Output the [x, y] coordinate of the center of the cell containing the given text.  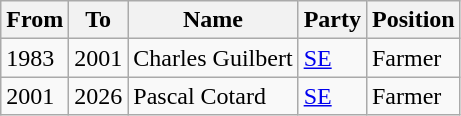
To [98, 20]
Position [413, 20]
Party [332, 20]
2026 [98, 96]
1983 [35, 58]
From [35, 20]
Name [213, 20]
Charles Guilbert [213, 58]
Pascal Cotard [213, 96]
